Provide the (X, Y) coordinate of the cell's center where the given text is located.  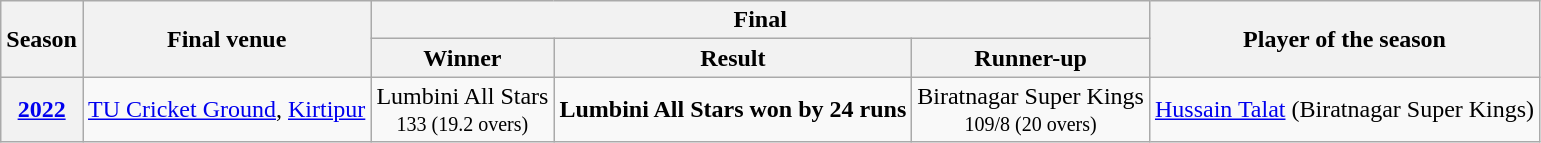
TU Cricket Ground, Kirtipur (226, 110)
Result (733, 58)
Runner-up (1031, 58)
Final venue (226, 39)
Final (760, 20)
Player of the season (1344, 39)
Season (42, 39)
2022 (42, 110)
Lumbini All Stars won by 24 runs (733, 110)
Lumbini All Stars133 (19.2 overs) (462, 110)
Hussain Talat (Biratnagar Super Kings) (1344, 110)
Biratnagar Super Kings109/8 (20 overs) (1031, 110)
Winner (462, 58)
